Capture the cell that displays the provided text and extract its (x, y) central coordinate. 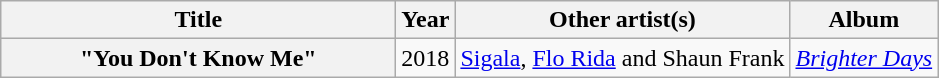
Brighter Days (864, 58)
Other artist(s) (622, 20)
Album (864, 20)
Year (426, 20)
2018 (426, 58)
Sigala, Flo Rida and Shaun Frank (622, 58)
"You Don't Know Me" (198, 58)
Title (198, 20)
